Find where the given text appears and provide that cell's center as (x, y) coordinate. 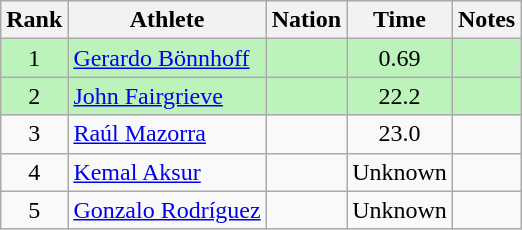
3 (34, 134)
22.2 (400, 96)
1 (34, 58)
Kemal Aksur (167, 172)
0.69 (400, 58)
2 (34, 96)
Athlete (167, 20)
Rank (34, 20)
Nation (306, 20)
Gerardo Bönnhoff (167, 58)
John Fairgrieve (167, 96)
Notes (486, 20)
Gonzalo Rodríguez (167, 210)
4 (34, 172)
23.0 (400, 134)
Time (400, 20)
5 (34, 210)
Raúl Mazorra (167, 134)
